Determine the (x, y) coordinate at the center of the cell enclosing the given text.  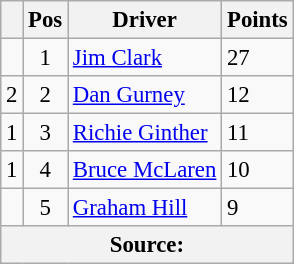
Dan Gurney (145, 95)
11 (258, 133)
Driver (145, 20)
27 (258, 58)
Points (258, 20)
Source: (147, 245)
12 (258, 95)
10 (258, 170)
4 (46, 170)
9 (258, 208)
Pos (46, 20)
Richie Ginther (145, 133)
Jim Clark (145, 58)
5 (46, 208)
3 (46, 133)
Bruce McLaren (145, 170)
Graham Hill (145, 208)
